Provide the [X, Y] coordinate of the cell's center where the given text is located.  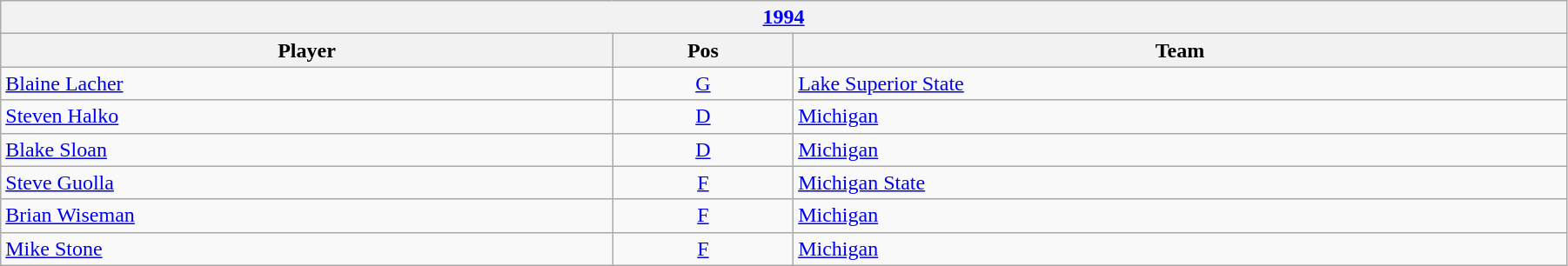
Pos [703, 50]
1994 [784, 17]
Blaine Lacher [306, 83]
Steven Halko [306, 116]
Blake Sloan [306, 150]
G [703, 83]
Brian Wiseman [306, 216]
Team [1180, 50]
Steve Guolla [306, 183]
Lake Superior State [1180, 83]
Michigan State [1180, 183]
Mike Stone [306, 249]
Player [306, 50]
